Output the [X, Y] coordinate of the center of the cell containing the given text.  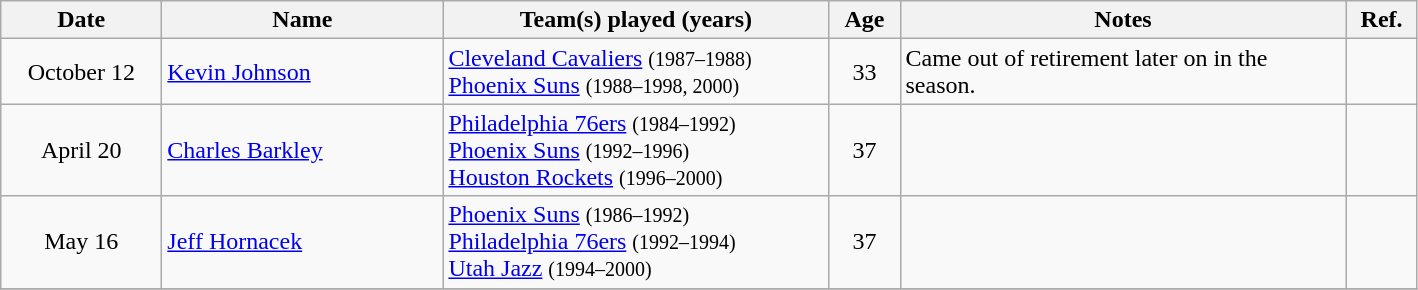
Phoenix Suns (1986–1992)Philadelphia 76ers (1992–1994)Utah Jazz (1994–2000) [636, 242]
Ref. [1382, 20]
October 12 [82, 72]
Cleveland Cavaliers (1987–1988)Phoenix Suns (1988–1998, 2000) [636, 72]
Team(s) played (years) [636, 20]
Philadelphia 76ers (1984–1992)Phoenix Suns (1992–1996)Houston Rockets (1996–2000) [636, 150]
Age [864, 20]
Charles Barkley [302, 150]
Name [302, 20]
Date [82, 20]
May 16 [82, 242]
33 [864, 72]
Kevin Johnson [302, 72]
Came out of retirement later on in the season. [1123, 72]
April 20 [82, 150]
Jeff Hornacek [302, 242]
Notes [1123, 20]
